Capture the cell that displays the provided text and extract its [x, y] central coordinate. 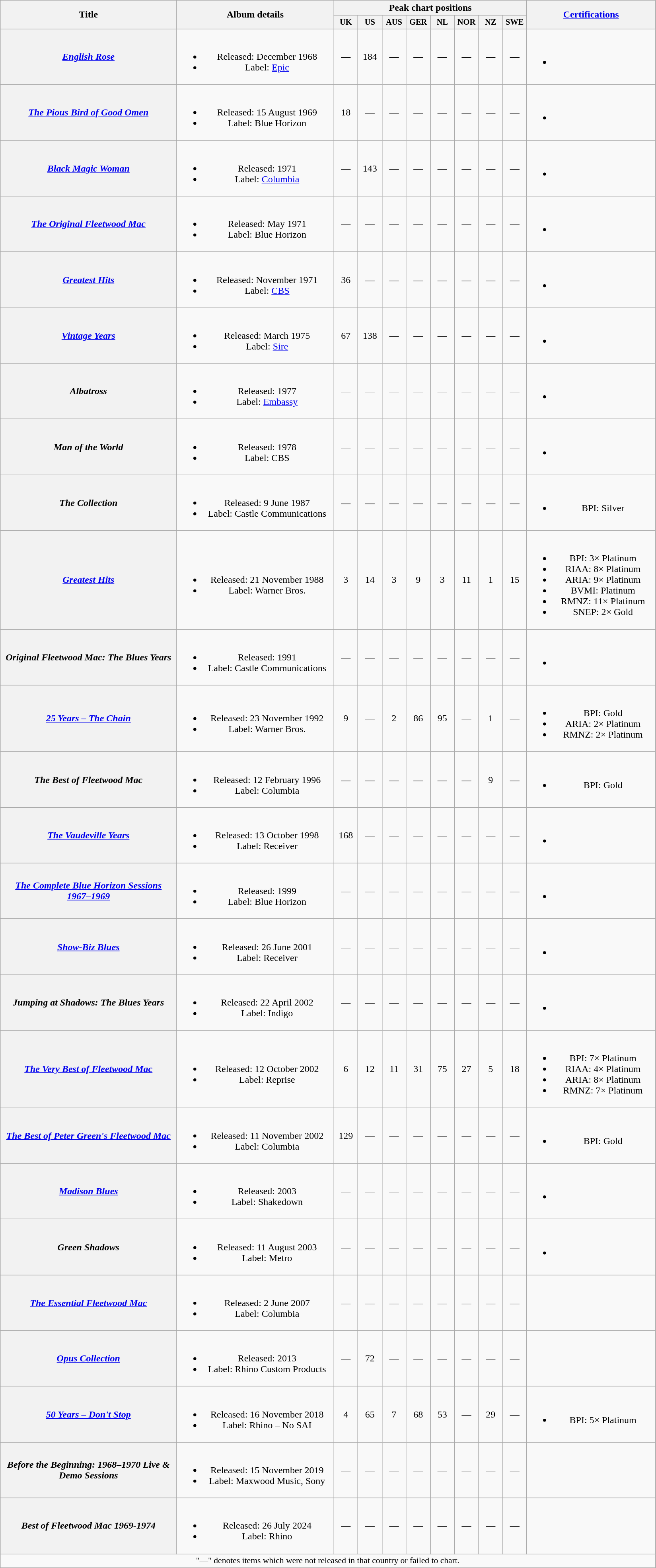
Released: 26 June 2001Label: Receiver [255, 947]
BPI: GoldARIA: 2× PlatinumRMNZ: 2× Platinum [591, 718]
Man of the World [88, 447]
29 [491, 1414]
Released: 12 October 2002Label: Reprise [255, 1069]
Best of Fleetwood Mac 1969-1974 [88, 1526]
Jumping at Shadows: The Blues Years [88, 1002]
Released: 2 June 2007Label: Columbia [255, 1303]
Released: 1978Label: CBS [255, 447]
Released: 23 November 1992Label: Warner Bros. [255, 718]
The Very Best of Fleetwood Mac [88, 1069]
UK [346, 22]
25 Years – The Chain [88, 718]
Peak chart positions [430, 8]
Released: 11 August 2003Label: Metro [255, 1247]
Released: 11 November 2002Label: Columbia [255, 1136]
"—" denotes items which were not released in that country or failed to chart. [328, 1561]
31 [419, 1069]
Vintage Years [88, 336]
72 [370, 1359]
Green Shadows [88, 1247]
The Complete Blue Horizon Sessions 1967–1969 [88, 891]
184 [370, 57]
Released: 12 February 1996Label: Columbia [255, 779]
Released: 2013Label: Rhino Custom Products [255, 1359]
67 [346, 336]
NOR [466, 22]
Released: 21 November 1988Label: Warner Bros. [255, 580]
Original Fleetwood Mac: The Blues Years [88, 657]
The Pious Bird of Good Omen [88, 113]
Released: 1999Label: Blue Horizon [255, 891]
Released: 22 April 2002Label: Indigo [255, 1002]
Certifications [591, 15]
6 [346, 1069]
5 [491, 1069]
US [370, 22]
Madison Blues [88, 1191]
2 [394, 718]
Released: 15 August 1969Label: Blue Horizon [255, 113]
NZ [491, 22]
AUS [394, 22]
Released: 26 July 2024Label: Rhino [255, 1526]
27 [466, 1069]
GER [419, 22]
Released: 16 November 2018Label: Rhino – No SAI [255, 1414]
68 [419, 1414]
95 [442, 718]
Albatross [88, 391]
NL [442, 22]
Released: December 1968Label: Epic [255, 57]
Released: November 1971Label: CBS [255, 280]
English Rose [88, 57]
Show-Biz Blues [88, 947]
65 [370, 1414]
Opus Collection [88, 1359]
Released: 9 June 1987Label: Castle Communications [255, 503]
Album details [255, 15]
Released: March 1975Label: Sire [255, 336]
Released: May 1971Label: Blue Horizon [255, 224]
138 [370, 336]
75 [442, 1069]
15 [515, 580]
Released: 1977Label: Embassy [255, 391]
SWE [515, 22]
Black Magic Woman [88, 168]
50 Years – Don't Stop [88, 1414]
12 [370, 1069]
143 [370, 168]
Released: 13 October 1998Label: Receiver [255, 835]
The Essential Fleetwood Mac [88, 1303]
The Best of Peter Green's Fleetwood Mac [88, 1136]
BPI: Silver [591, 503]
7 [394, 1414]
The Best of Fleetwood Mac [88, 779]
53 [442, 1414]
4 [346, 1414]
BPI: 7× PlatinumRIAA: 4× PlatinumARIA: 8× PlatinumRMNZ: 7× Platinum [591, 1069]
86 [419, 718]
129 [346, 1136]
Released: 2003Label: Shakedown [255, 1191]
36 [346, 280]
14 [370, 580]
The Original Fleetwood Mac [88, 224]
168 [346, 835]
The Collection [88, 503]
Released: 1971Label: Columbia [255, 168]
The Vaudeville Years [88, 835]
Before the Beginning: 1968–1970 Live & Demo Sessions [88, 1470]
Released: 1991Label: Castle Communications [255, 657]
Title [88, 15]
Released: 15 November 2019Label: Maxwood Music, Sony [255, 1470]
BPI: 5× Platinum [591, 1414]
BPI: 3× PlatinumRIAA: 8× PlatinumARIA: 9× PlatinumBVMI: PlatinumRMNZ: 11× PlatinumSNEP: 2× Gold [591, 580]
